From the cell containing the given text, extract its center point as (x, y) coordinate. 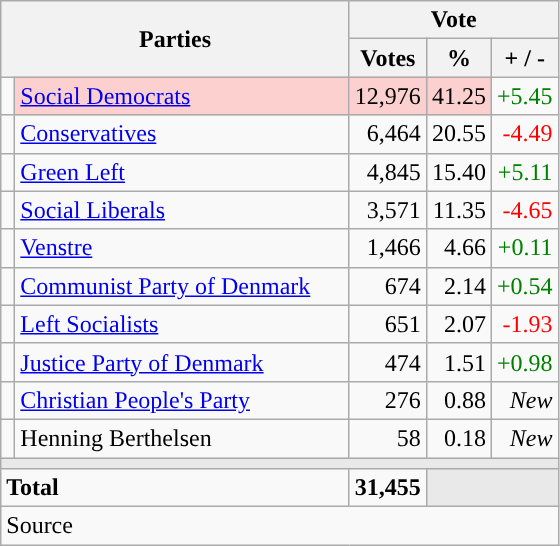
+0.11 (524, 248)
Social Democrats (182, 96)
+0.98 (524, 362)
Vote (454, 20)
1,466 (388, 248)
0.88 (458, 400)
4,845 (388, 172)
Social Liberals (182, 210)
20.55 (458, 134)
651 (388, 324)
Parties (176, 39)
+0.54 (524, 286)
11.35 (458, 210)
3,571 (388, 210)
0.18 (458, 438)
12,976 (388, 96)
Communist Party of Denmark (182, 286)
474 (388, 362)
4.66 (458, 248)
Total (176, 488)
Venstre (182, 248)
58 (388, 438)
+5.11 (524, 172)
15.40 (458, 172)
Christian People's Party (182, 400)
2.14 (458, 286)
+ / - (524, 58)
31,455 (388, 488)
674 (388, 286)
2.07 (458, 324)
Green Left (182, 172)
276 (388, 400)
Source (280, 526)
Conservatives (182, 134)
-4.65 (524, 210)
-4.49 (524, 134)
% (458, 58)
1.51 (458, 362)
41.25 (458, 96)
Justice Party of Denmark (182, 362)
Votes (388, 58)
6,464 (388, 134)
Left Socialists (182, 324)
Henning Berthelsen (182, 438)
-1.93 (524, 324)
+5.45 (524, 96)
